Detect which cell encompasses the target text, then output its (x, y) center coordinate. 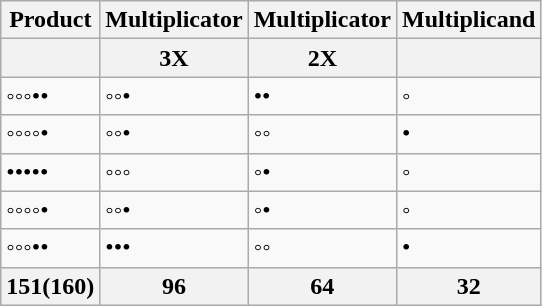
96 (174, 286)
2X (322, 58)
Multiplicand (469, 20)
••• (174, 248)
32 (469, 286)
•• (322, 96)
••••• (50, 172)
Product (50, 20)
64 (322, 286)
151(160) (50, 286)
◦◦◦ (174, 172)
3X (174, 58)
